Return the (X, Y) coordinate for the center point of the cell that contains the specified text.  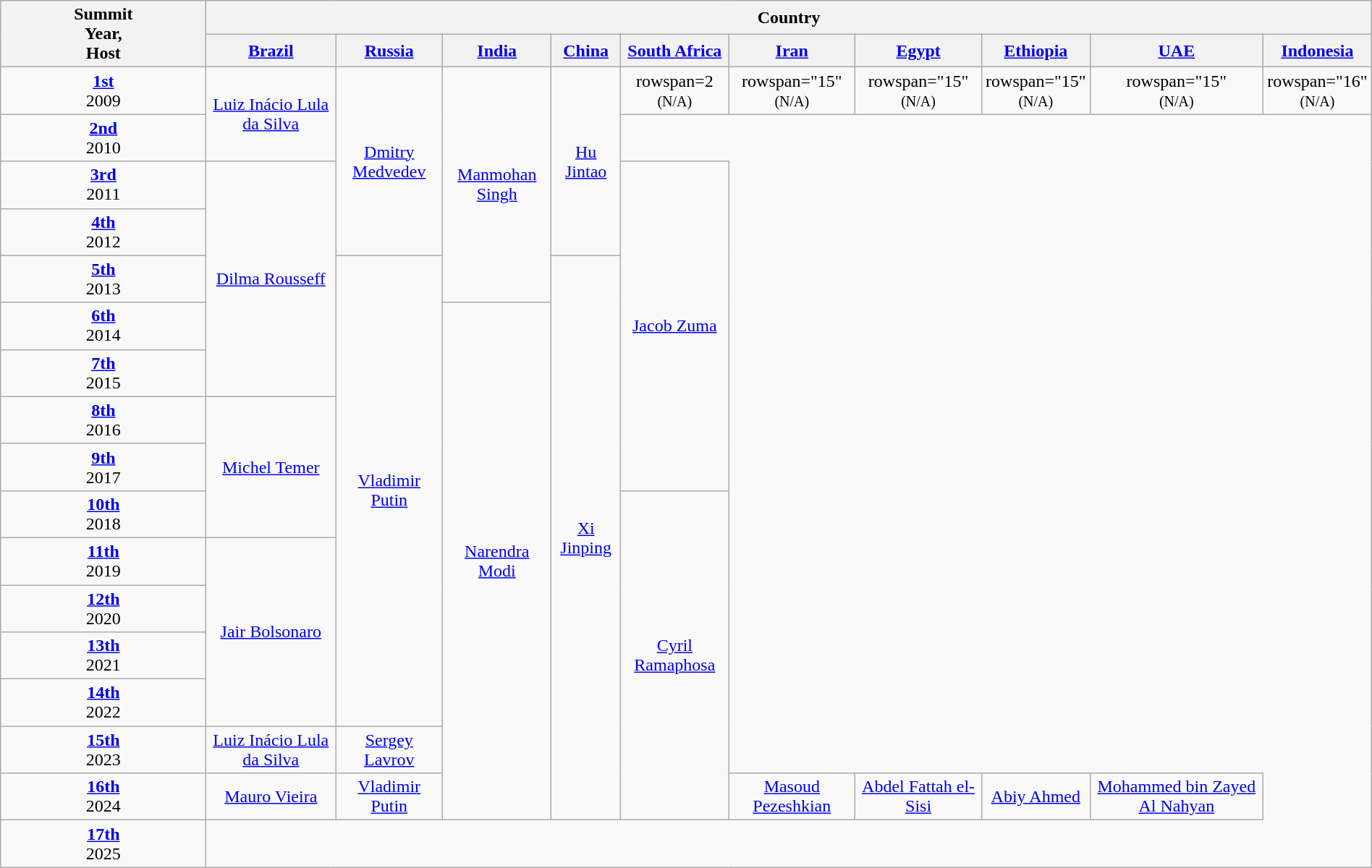
China (586, 51)
1st2009 (103, 91)
Masoud Pezeshkian (792, 797)
Manmohan Singh (497, 185)
Brazil (271, 51)
UAE (1177, 51)
SummitYear,Host (103, 34)
Iran (792, 51)
Ethiopia (1036, 51)
5th2013 (103, 279)
Mohammed bin Zayed Al Nahyan (1177, 797)
8th2016 (103, 420)
rowspan="16" (N/A) (1318, 91)
Sergey Lavrov (389, 749)
10th2018 (103, 514)
6th2014 (103, 325)
15th2023 (103, 749)
Dilma Rousseff (271, 279)
Country (789, 17)
11th2019 (103, 561)
Egypt (919, 51)
Mauro Vieira (271, 797)
India (497, 51)
13th2021 (103, 655)
17th2025 (103, 843)
Jacob Zuma (674, 325)
3rd2011 (103, 185)
9th2017 (103, 467)
Xi Jinping (586, 538)
7th2015 (103, 373)
2nd2010 (103, 137)
Abdel Fattah el-Sisi (919, 797)
rowspan=2 (N/A) (674, 91)
12th 2020 (103, 608)
14th2022 (103, 703)
Indonesia (1318, 51)
Michel Temer (271, 467)
16th2024 (103, 797)
Hu Jintao (586, 161)
Russia (389, 51)
Jair Bolsonaro (271, 631)
4th2012 (103, 231)
Dmitry Medvedev (389, 161)
Cyril Ramaphosa (674, 655)
South Africa (674, 51)
Abiy Ahmed (1036, 797)
Narendra Modi (497, 561)
